Scan for the cell matching the given text and deliver its (X, Y) coordinate at center. 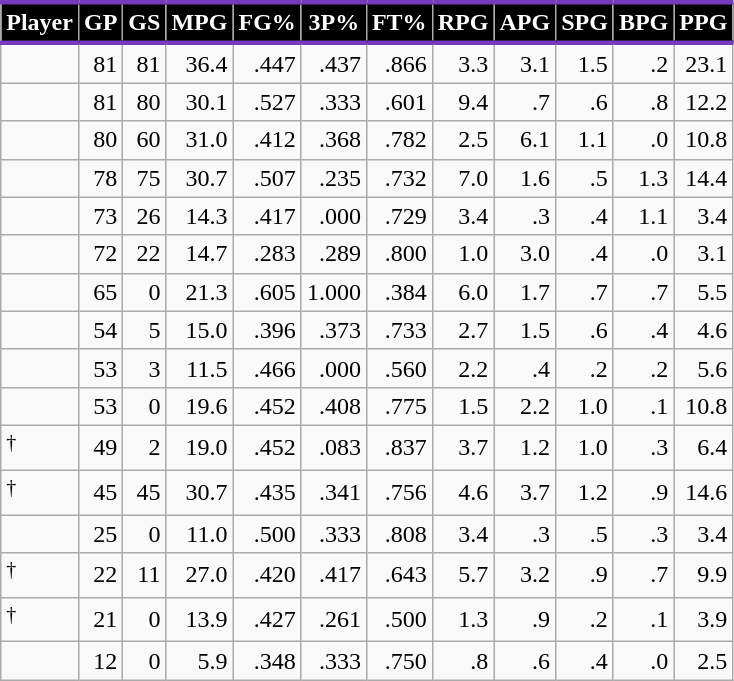
5.6 (704, 368)
21 (100, 620)
APG (525, 22)
6.0 (463, 292)
.341 (334, 492)
.368 (334, 140)
73 (100, 216)
3P% (334, 22)
.800 (399, 254)
21.3 (200, 292)
31.0 (200, 140)
60 (144, 140)
.775 (399, 406)
.527 (267, 102)
14.7 (200, 254)
.261 (334, 620)
1.7 (525, 292)
.733 (399, 330)
PPG (704, 22)
.560 (399, 368)
Player (40, 22)
.837 (399, 448)
14.6 (704, 492)
6.1 (525, 140)
.601 (399, 102)
11.5 (200, 368)
2 (144, 448)
.408 (334, 406)
.083 (334, 448)
14.3 (200, 216)
13.9 (200, 620)
1.6 (525, 178)
.782 (399, 140)
.235 (334, 178)
2.7 (463, 330)
11 (144, 576)
.756 (399, 492)
3 (144, 368)
.507 (267, 178)
.447 (267, 63)
75 (144, 178)
15.0 (200, 330)
GS (144, 22)
.808 (399, 534)
72 (100, 254)
19.6 (200, 406)
SPG (585, 22)
.348 (267, 661)
.373 (334, 330)
RPG (463, 22)
6.4 (704, 448)
BPG (643, 22)
.412 (267, 140)
.605 (267, 292)
.289 (334, 254)
.427 (267, 620)
.866 (399, 63)
9.4 (463, 102)
26 (144, 216)
14.4 (704, 178)
5.7 (463, 576)
FT% (399, 22)
.750 (399, 661)
12.2 (704, 102)
3.2 (525, 576)
25 (100, 534)
19.0 (200, 448)
9.9 (704, 576)
.435 (267, 492)
MPG (200, 22)
.437 (334, 63)
27.0 (200, 576)
3.3 (463, 63)
11.0 (200, 534)
12 (100, 661)
5.9 (200, 661)
5.5 (704, 292)
.384 (399, 292)
65 (100, 292)
3.9 (704, 620)
.420 (267, 576)
.466 (267, 368)
49 (100, 448)
GP (100, 22)
.729 (399, 216)
5 (144, 330)
36.4 (200, 63)
30.1 (200, 102)
54 (100, 330)
FG% (267, 22)
.396 (267, 330)
.643 (399, 576)
.283 (267, 254)
1.000 (334, 292)
7.0 (463, 178)
3.0 (525, 254)
78 (100, 178)
.732 (399, 178)
23.1 (704, 63)
